Return the [X, Y] coordinate for the center point of the cell that contains the specified text.  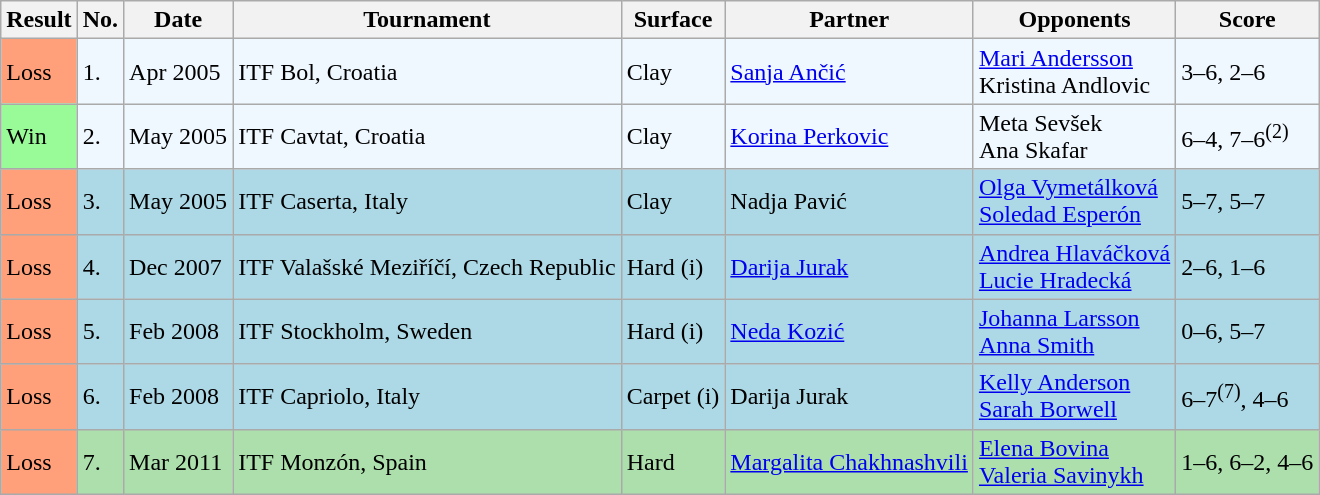
1. [100, 72]
ITF Valašské Meziříčí, Czech Republic [428, 266]
ITF Caserta, Italy [428, 202]
Dec 2007 [178, 266]
Result [39, 20]
ITF Bol, Croatia [428, 72]
Nadja Pavić [850, 202]
5–7, 5–7 [1248, 202]
Mari Andersson Kristina Andlovic [1074, 72]
Hard [673, 462]
6–7(7), 4–6 [1248, 396]
Meta Sevšek Ana Skafar [1074, 136]
ITF Stockholm, Sweden [428, 332]
ITF Monzón, Spain [428, 462]
Opponents [1074, 20]
6–4, 7–6(2) [1248, 136]
Kelly Anderson Sarah Borwell [1074, 396]
Mar 2011 [178, 462]
3–6, 2–6 [1248, 72]
Neda Kozić [850, 332]
Sanja Ančić [850, 72]
Surface [673, 20]
0–6, 5–7 [1248, 332]
Johanna Larsson Anna Smith [1074, 332]
Elena Bovina Valeria Savinykh [1074, 462]
2–6, 1–6 [1248, 266]
2. [100, 136]
6. [100, 396]
ITF Capriolo, Italy [428, 396]
Margalita Chakhnashvili [850, 462]
ITF Cavtat, Croatia [428, 136]
Andrea Hlaváčková Lucie Hradecká [1074, 266]
Korina Perkovic [850, 136]
1–6, 6–2, 4–6 [1248, 462]
Apr 2005 [178, 72]
Partner [850, 20]
Tournament [428, 20]
3. [100, 202]
4. [100, 266]
5. [100, 332]
Score [1248, 20]
7. [100, 462]
Date [178, 20]
Olga Vymetálková Soledad Esperón [1074, 202]
Carpet (i) [673, 396]
No. [100, 20]
Win [39, 136]
